Return (x, y) of the center of cell containing provided text 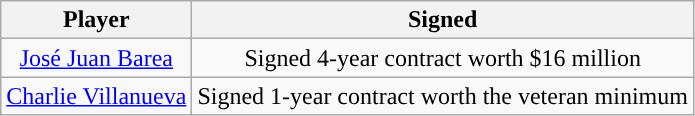
Player (96, 20)
Signed 1-year contract worth the veteran minimum (443, 96)
Charlie Villanueva (96, 96)
José Juan Barea (96, 58)
Signed (443, 20)
Signed 4-year contract worth $16 million (443, 58)
